Detect which cell encompasses the target text, then output its (x, y) center coordinate. 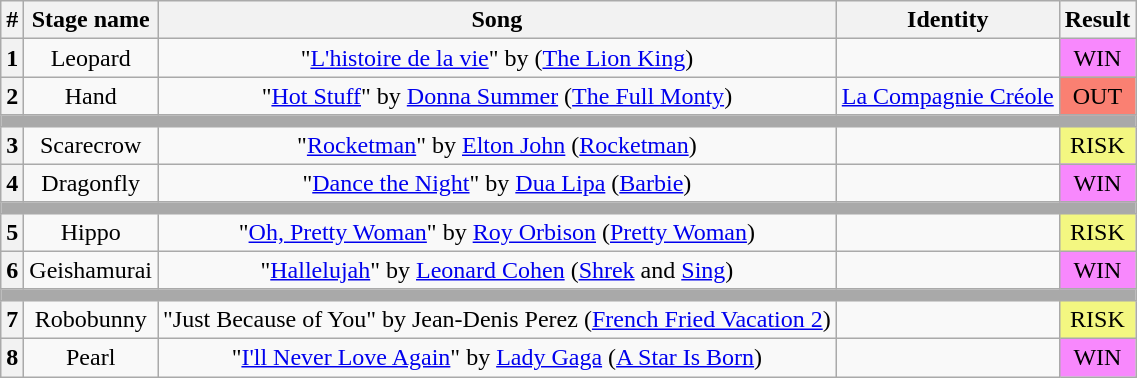
"Dance the Night" by Dua Lipa (Barbie) (498, 183)
# (12, 20)
"Rocketman" by Elton John (Rocketman) (498, 145)
2 (12, 96)
7 (12, 319)
3 (12, 145)
"Oh, Pretty Woman" by Roy Orbison (Pretty Woman) (498, 232)
"I'll Never Love Again" by Lady Gaga (A Star Is Born) (498, 357)
Stage name (91, 20)
Robobunny (91, 319)
Dragonfly (91, 183)
"Just Because of You" by Jean-Denis Perez (French Fried Vacation 2) (498, 319)
OUT (1097, 96)
1 (12, 58)
Result (1097, 20)
Geishamurai (91, 270)
Pearl (91, 357)
Hand (91, 96)
"Hallelujah" by Leonard Cohen (Shrek and Sing) (498, 270)
"Hot Stuff" by Donna Summer (The Full Monty) (498, 96)
Scarecrow (91, 145)
Song (498, 20)
4 (12, 183)
5 (12, 232)
8 (12, 357)
6 (12, 270)
Hippo (91, 232)
La Compagnie Créole (948, 96)
Identity (948, 20)
"L'histoire de la vie" by (The Lion King) (498, 58)
Leopard (91, 58)
